Scan for the cell matching the given text and deliver its [X, Y] coordinate at center. 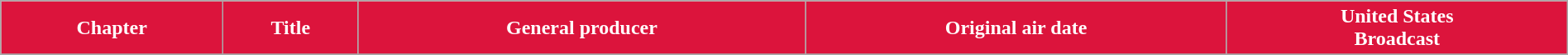
Original air date [1016, 28]
Title [291, 28]
Chapter [112, 28]
General producer [582, 28]
United States Broadcast [1397, 28]
